Determine the (X, Y) coordinate at the center of the cell enclosing the given text.  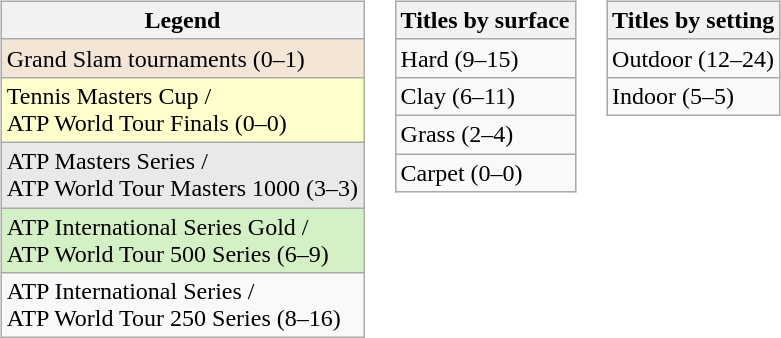
Grand Slam tournaments (0–1) (182, 58)
Titles by setting (694, 20)
ATP International Series / ATP World Tour 250 Series (8–16) (182, 306)
Hard (9–15) (485, 58)
Tennis Masters Cup / ATP World Tour Finals (0–0) (182, 110)
Legend (182, 20)
ATP International Series Gold / ATP World Tour 500 Series (6–9) (182, 240)
Grass (2–4) (485, 134)
Indoor (5–5) (694, 96)
Outdoor (12–24) (694, 58)
Titles by surface (485, 20)
Carpet (0–0) (485, 173)
Clay (6–11) (485, 96)
ATP Masters Series / ATP World Tour Masters 1000 (3–3) (182, 174)
